Return [x, y] of the center of cell containing provided text 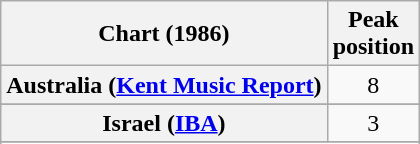
Israel (IBA) [164, 123]
Chart (1986) [164, 34]
8 [373, 85]
Australia (Kent Music Report) [164, 85]
3 [373, 123]
Peakposition [373, 34]
